Output the (X, Y) coordinate of the center of the cell containing the given text.  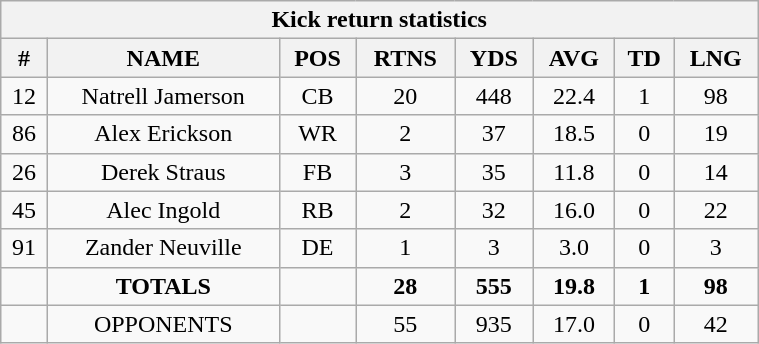
DE (318, 248)
32 (494, 210)
22.4 (574, 96)
AVG (574, 58)
11.8 (574, 172)
TOTALS (163, 286)
Alec Ingold (163, 210)
17.0 (574, 324)
Natrell Jamerson (163, 96)
YDS (494, 58)
Kick return statistics (380, 20)
RB (318, 210)
# (24, 58)
55 (406, 324)
555 (494, 286)
28 (406, 286)
20 (406, 96)
RTNS (406, 58)
86 (24, 134)
19 (716, 134)
OPPONENTS (163, 324)
18.5 (574, 134)
LNG (716, 58)
TD (644, 58)
91 (24, 248)
935 (494, 324)
Alex Erickson (163, 134)
POS (318, 58)
14 (716, 172)
35 (494, 172)
37 (494, 134)
26 (24, 172)
Derek Straus (163, 172)
16.0 (574, 210)
CB (318, 96)
19.8 (574, 286)
3.0 (574, 248)
FB (318, 172)
NAME (163, 58)
WR (318, 134)
448 (494, 96)
12 (24, 96)
42 (716, 324)
Zander Neuville (163, 248)
22 (716, 210)
45 (24, 210)
